Return (X, Y) of the center of cell containing provided text 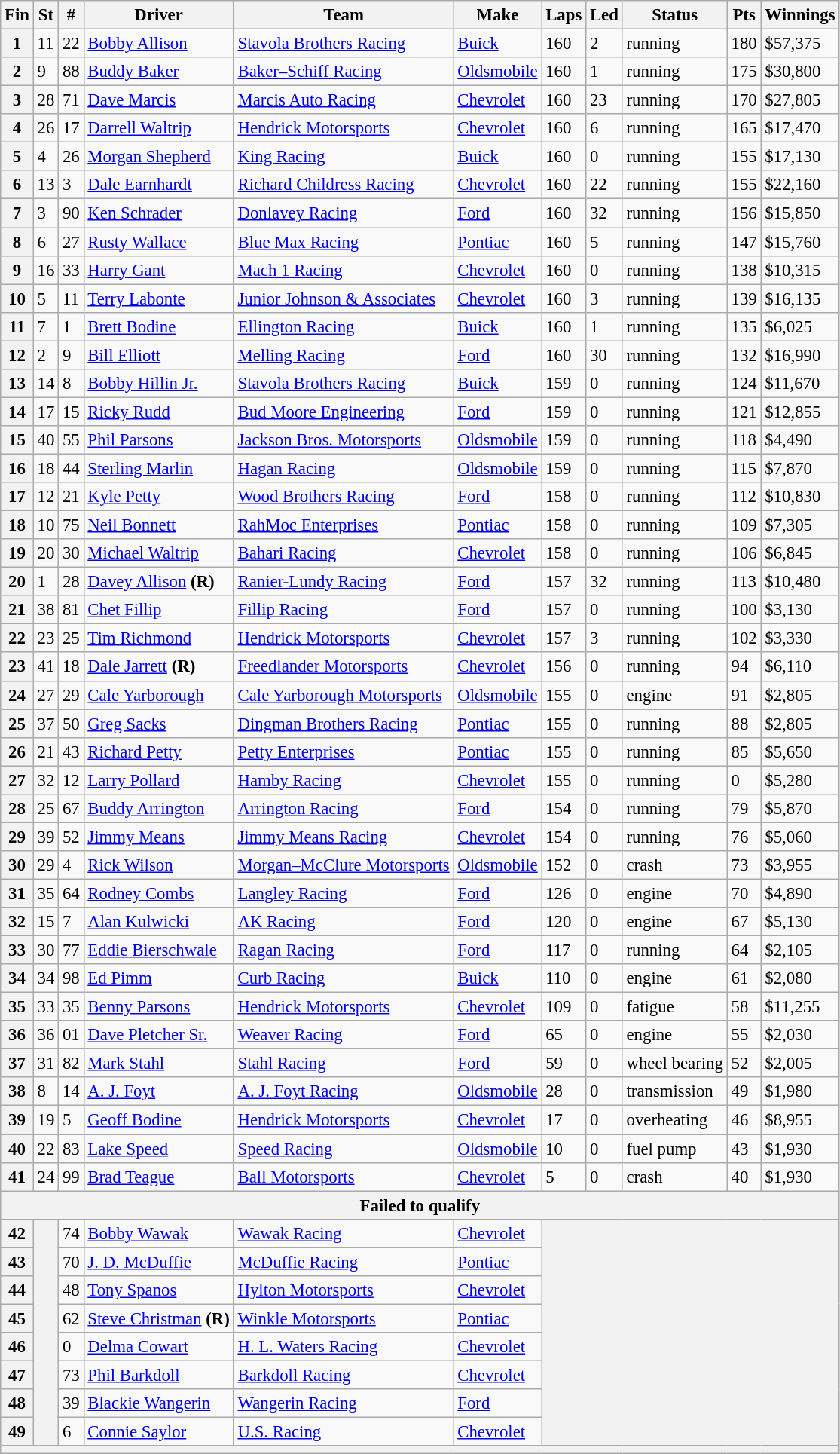
Wangerin Racing (344, 1403)
65 (564, 1035)
$57,375 (800, 44)
Delma Cowart (158, 1347)
Dingman Brothers Racing (344, 724)
Fillip Racing (344, 610)
$3,130 (800, 610)
170 (744, 100)
Ball Motorsports (344, 1177)
Dale Jarrett (R) (158, 667)
Blackie Wangerin (158, 1403)
81 (71, 610)
74 (71, 1233)
$5,060 (800, 837)
$5,870 (800, 809)
110 (564, 978)
$1,980 (800, 1092)
St (45, 15)
Baker–Schiff Racing (344, 72)
Jackson Bros. Motorsports (344, 440)
Make (497, 15)
Cale Yarborough Motorsports (344, 695)
$2,080 (800, 978)
76 (744, 837)
175 (744, 72)
fatigue (675, 1007)
Dave Pletcher Sr. (158, 1035)
85 (744, 751)
$11,670 (800, 384)
$10,315 (800, 270)
115 (744, 468)
Barkdoll Racing (344, 1375)
Mach 1 Racing (344, 270)
King Racing (344, 157)
$16,135 (800, 298)
Connie Saylor (158, 1432)
wheel bearing (675, 1064)
Ranier-Lundy Racing (344, 582)
Neil Bonnett (158, 525)
01 (71, 1035)
fuel pump (675, 1149)
$5,650 (800, 751)
Jimmy Means (158, 837)
$5,280 (800, 780)
Terry Labonte (158, 298)
A. J. Foyt Racing (344, 1092)
Winkle Motorsports (344, 1318)
61 (744, 978)
99 (71, 1177)
50 (71, 724)
Laps (564, 15)
Tim Richmond (158, 638)
# (71, 15)
H. L. Waters Racing (344, 1347)
$27,805 (800, 100)
Steve Christman (R) (158, 1318)
Hamby Racing (344, 780)
152 (564, 865)
180 (744, 44)
Eddie Bierschwale (158, 950)
Wawak Racing (344, 1233)
$2,105 (800, 950)
82 (71, 1064)
A. J. Foyt (158, 1092)
135 (744, 326)
Bill Elliott (158, 355)
139 (744, 298)
RahMoc Enterprises (344, 525)
106 (744, 553)
Michael Waltrip (158, 553)
J. D. McDuffie (158, 1262)
$30,800 (800, 72)
$8,955 (800, 1120)
$7,870 (800, 468)
$6,025 (800, 326)
Brett Bodine (158, 326)
Morgan–McClure Motorsports (344, 865)
Weaver Racing (344, 1035)
McDuffie Racing (344, 1262)
138 (744, 270)
AK Racing (344, 922)
$17,130 (800, 157)
Morgan Shepherd (158, 157)
Ricky Rudd (158, 412)
Rick Wilson (158, 865)
Mark Stahl (158, 1064)
Cale Yarborough (158, 695)
79 (744, 809)
112 (744, 497)
Fin (17, 15)
Speed Racing (344, 1149)
$5,130 (800, 922)
Sterling Marlin (158, 468)
Larry Pollard (158, 780)
58 (744, 1007)
117 (564, 950)
$3,330 (800, 638)
$15,850 (800, 213)
124 (744, 384)
102 (744, 638)
121 (744, 412)
Failed to qualify (420, 1205)
Rusty Wallace (158, 242)
Ken Schrader (158, 213)
Curb Racing (344, 978)
Kyle Petty (158, 497)
Buddy Arrington (158, 809)
59 (564, 1064)
Driver (158, 15)
$4,490 (800, 440)
Status (675, 15)
Rodney Combs (158, 893)
Lake Speed (158, 1149)
Led (604, 15)
Bobby Allison (158, 44)
100 (744, 610)
Petty Enterprises (344, 751)
Dale Earnhardt (158, 185)
Greg Sacks (158, 724)
Harry Gant (158, 270)
83 (71, 1149)
$4,890 (800, 893)
Marcis Auto Racing (344, 100)
Phil Barkdoll (158, 1375)
132 (744, 355)
Ed Pimm (158, 978)
$22,160 (800, 185)
Geoff Bodine (158, 1120)
Bahari Racing (344, 553)
$6,110 (800, 667)
Stahl Racing (344, 1064)
126 (564, 893)
90 (71, 213)
$15,760 (800, 242)
75 (71, 525)
42 (17, 1233)
147 (744, 242)
Winnings (800, 15)
Brad Teague (158, 1177)
$3,955 (800, 865)
Bobby Wawak (158, 1233)
$7,305 (800, 525)
Wood Brothers Racing (344, 497)
Arrington Racing (344, 809)
Ellington Racing (344, 326)
overheating (675, 1120)
91 (744, 695)
Alan Kulwicki (158, 922)
$16,990 (800, 355)
Chet Fillip (158, 610)
Richard Childress Racing (344, 185)
transmission (675, 1092)
98 (71, 978)
Jimmy Means Racing (344, 837)
$6,845 (800, 553)
$11,255 (800, 1007)
Phil Parsons (158, 440)
Team (344, 15)
Junior Johnson & Associates (344, 298)
Donlavey Racing (344, 213)
Melling Racing (344, 355)
Davey Allison (R) (158, 582)
Hylton Motorsports (344, 1290)
Benny Parsons (158, 1007)
$2,005 (800, 1064)
47 (17, 1375)
Dave Marcis (158, 100)
Blue Max Racing (344, 242)
Langley Racing (344, 893)
$10,830 (800, 497)
Buddy Baker (158, 72)
$12,855 (800, 412)
Tony Spanos (158, 1290)
120 (564, 922)
62 (71, 1318)
Darrell Waltrip (158, 128)
Ragan Racing (344, 950)
45 (17, 1318)
165 (744, 128)
118 (744, 440)
77 (71, 950)
Freedlander Motorsports (344, 667)
$2,030 (800, 1035)
Hagan Racing (344, 468)
$17,470 (800, 128)
Pts (744, 15)
Bobby Hillin Jr. (158, 384)
$10,480 (800, 582)
113 (744, 582)
71 (71, 100)
Richard Petty (158, 751)
Bud Moore Engineering (344, 412)
U.S. Racing (344, 1432)
94 (744, 667)
